Provide the [x, y] coordinate of the cell's center where the given text is located.  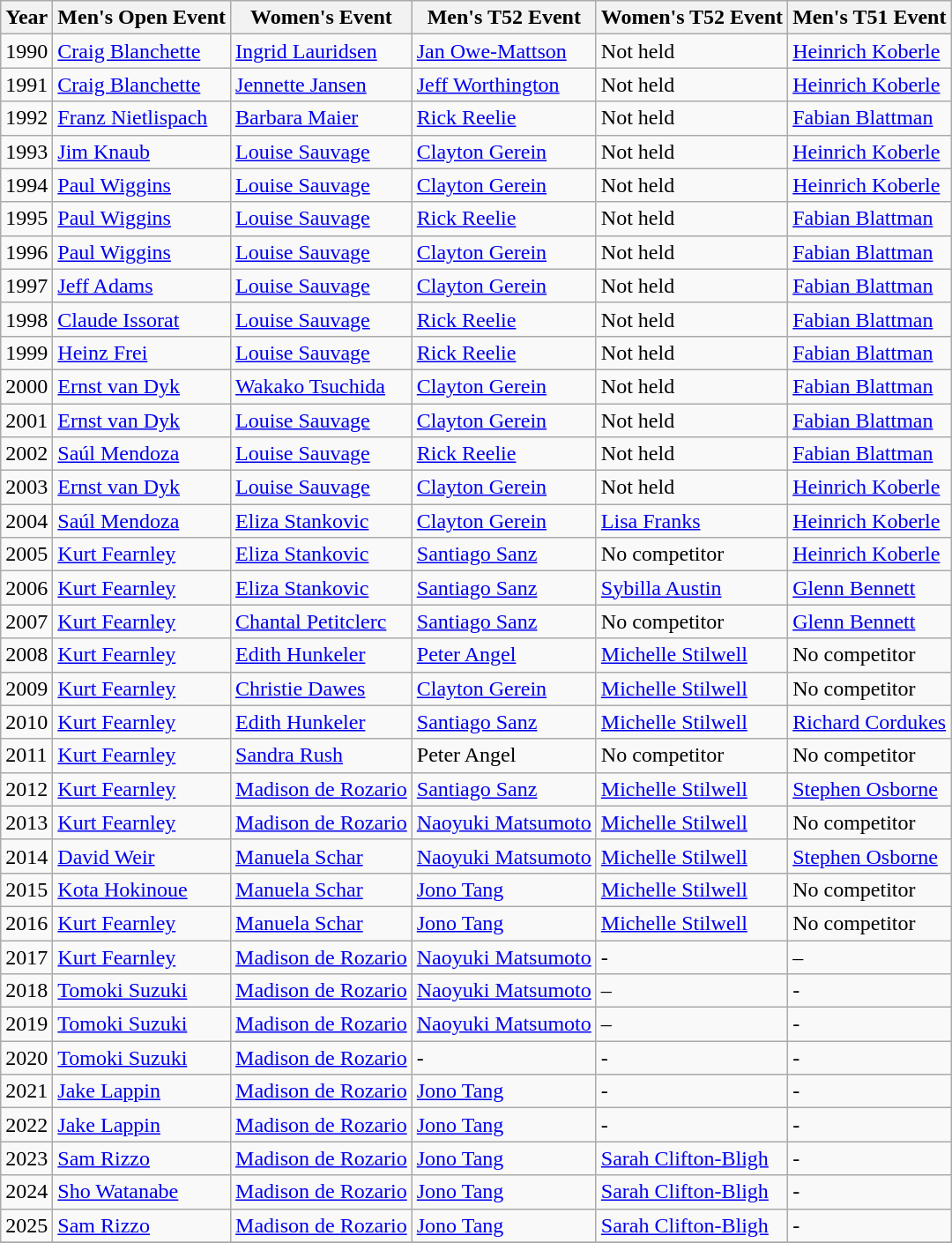
2003 [26, 488]
2018 [26, 991]
1998 [26, 319]
2007 [26, 621]
2006 [26, 588]
2017 [26, 956]
Christie Dawes [322, 688]
1994 [26, 185]
Richard Cordukes [869, 722]
2004 [26, 521]
2020 [26, 1058]
2024 [26, 1192]
Sandra Rush [322, 755]
Claude Issorat [142, 319]
2012 [26, 789]
2023 [26, 1158]
2001 [26, 421]
Jeff Adams [142, 286]
Jim Knaub [142, 152]
Ingrid Lauridsen [322, 51]
Barbara Maier [322, 118]
Year [26, 18]
2005 [26, 555]
2009 [26, 688]
1995 [26, 219]
2011 [26, 755]
2016 [26, 923]
Men's T52 Event [504, 18]
1996 [26, 252]
1990 [26, 51]
Lisa Franks [691, 521]
2025 [26, 1225]
David Weir [142, 856]
2021 [26, 1091]
1997 [26, 286]
Wakako Tsuchida [322, 386]
1999 [26, 353]
2010 [26, 722]
Women's T52 Event [691, 18]
Jeff Worthington [504, 85]
Women's Event [322, 18]
2022 [26, 1125]
2014 [26, 856]
1991 [26, 85]
2002 [26, 454]
Chantal Petitclerc [322, 621]
Kota Hokinoue [142, 889]
2015 [26, 889]
Jan Owe-Mattson [504, 51]
1993 [26, 152]
Men's T51 Event [869, 18]
Jennette Jansen [322, 85]
2008 [26, 655]
Heinz Frei [142, 353]
2019 [26, 1024]
Men's Open Event [142, 18]
Sho Watanabe [142, 1192]
2000 [26, 386]
2013 [26, 822]
1992 [26, 118]
Sybilla Austin [691, 588]
Franz Nietlispach [142, 118]
